Detect which cell encompasses the target text, then output its [x, y] center coordinate. 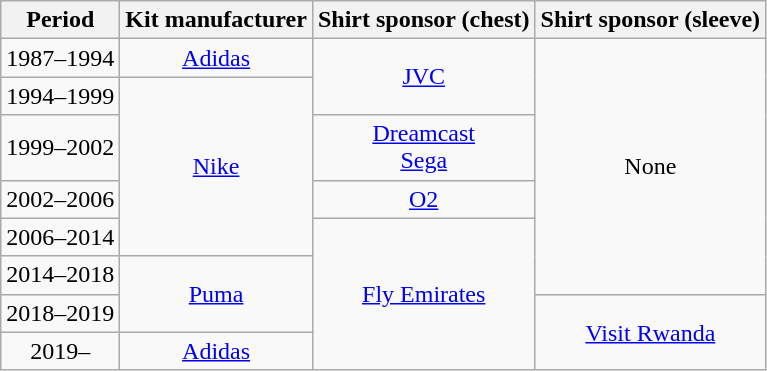
1994–1999 [60, 96]
2014–2018 [60, 275]
2006–2014 [60, 237]
JVC [424, 77]
2002–2006 [60, 199]
Puma [216, 294]
1987–1994 [60, 58]
Shirt sponsor (chest) [424, 20]
Fly Emirates [424, 294]
Nike [216, 166]
Kit manufacturer [216, 20]
Shirt sponsor (sleeve) [650, 20]
None [650, 166]
DreamcastSega [424, 148]
Visit Rwanda [650, 332]
2019– [60, 351]
1999–2002 [60, 148]
O2 [424, 199]
Period [60, 20]
2018–2019 [60, 313]
